From the cell containing the given text, extract its center point as (X, Y) coordinate. 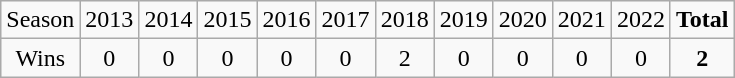
2020 (522, 20)
2014 (168, 20)
2016 (286, 20)
2017 (346, 20)
2019 (464, 20)
Wins (40, 58)
2018 (404, 20)
2015 (228, 20)
2021 (582, 20)
2013 (110, 20)
Season (40, 20)
Total (702, 20)
2022 (640, 20)
